Return (x, y) of the center of cell containing provided text 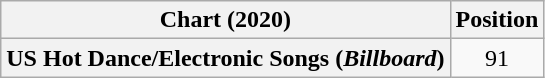
Position (497, 20)
Chart (2020) (226, 20)
91 (497, 58)
US Hot Dance/Electronic Songs (Billboard) (226, 58)
